Extract the (X, Y) coordinate from the center of the cell holding the provided text.  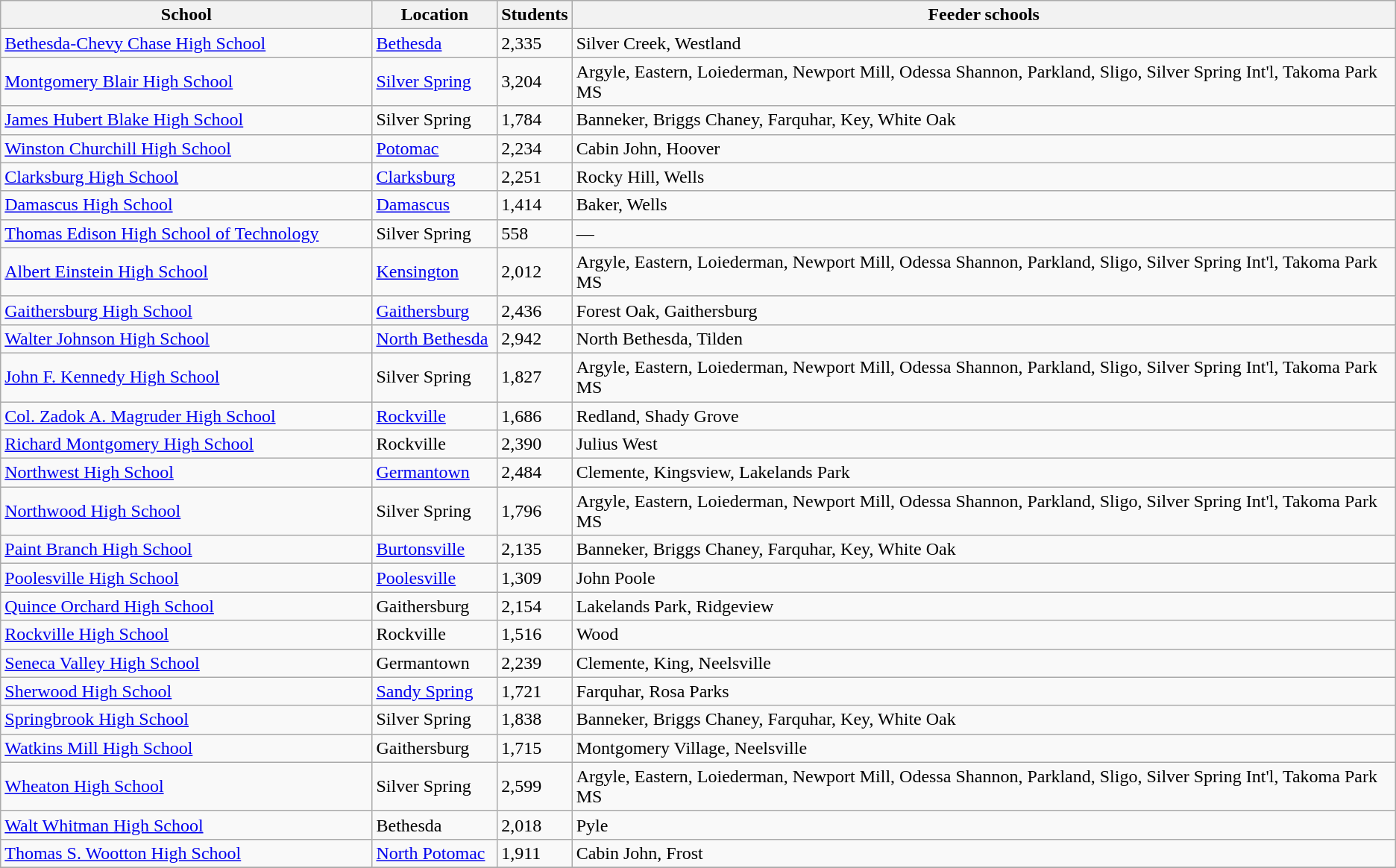
School (186, 15)
Clarksburg High School (186, 177)
1,911 (535, 853)
Clarksburg (435, 177)
Potomac (435, 148)
Cabin John, Hoover (984, 148)
James Hubert Blake High School (186, 120)
Paint Branch High School (186, 550)
Lakelands Park, Ridgeview (984, 606)
Location (435, 15)
John Poole (984, 578)
Albert Einstein High School (186, 271)
Bethesda-Chevy Chase High School (186, 43)
2,484 (535, 473)
3,204 (535, 82)
Walt Whitman High School (186, 825)
2,154 (535, 606)
Walter Johnson High School (186, 339)
Quince Orchard High School (186, 606)
Baker, Wells (984, 205)
2,234 (535, 148)
Farquhar, Rosa Parks (984, 691)
1,309 (535, 578)
Thomas Edison High School of Technology (186, 233)
Watkins Mill High School (186, 748)
Thomas S. Wootton High School (186, 853)
1,516 (535, 635)
2,599 (535, 786)
North Potomac (435, 853)
Julius West (984, 444)
1,796 (535, 512)
1,414 (535, 205)
1,827 (535, 377)
2,251 (535, 177)
Winston Churchill High School (186, 148)
Pyle (984, 825)
Montgomery Blair High School (186, 82)
— (984, 233)
Rockville High School (186, 635)
2,018 (535, 825)
Poolesville (435, 578)
Clemente, Kingsview, Lakelands Park (984, 473)
1,784 (535, 120)
1,838 (535, 720)
Students (535, 15)
2,012 (535, 271)
2,942 (535, 339)
Richard Montgomery High School (186, 444)
558 (535, 233)
2,335 (535, 43)
Silver Creek, Westland (984, 43)
Springbrook High School (186, 720)
Cabin John, Frost (984, 853)
Clemente, King, Neelsville (984, 663)
Damascus (435, 205)
North Bethesda, Tilden (984, 339)
Wood (984, 635)
Redland, Shady Grove (984, 415)
Feeder schools (984, 15)
Seneca Valley High School (186, 663)
Forest Oak, Gaithersburg (984, 310)
Poolesville High School (186, 578)
Col. Zadok A. Magruder High School (186, 415)
2,135 (535, 550)
Montgomery Village, Neelsville (984, 748)
2,239 (535, 663)
John F. Kennedy High School (186, 377)
Wheaton High School (186, 786)
2,436 (535, 310)
Northwood High School (186, 512)
1,721 (535, 691)
Kensington (435, 271)
Gaithersburg High School (186, 310)
Rocky Hill, Wells (984, 177)
1,686 (535, 415)
Damascus High School (186, 205)
Sandy Spring (435, 691)
North Bethesda (435, 339)
Burtonsville (435, 550)
Sherwood High School (186, 691)
Northwest High School (186, 473)
2,390 (535, 444)
1,715 (535, 748)
